From the cell containing the given text, extract its center point as [X, Y] coordinate. 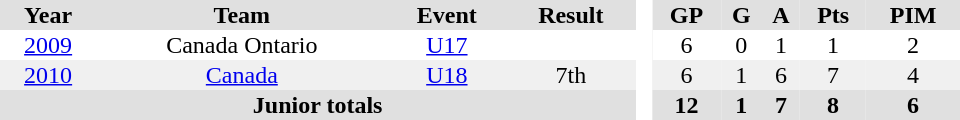
G [742, 15]
12 [686, 105]
2010 [48, 75]
GP [686, 15]
Junior totals [318, 105]
A [781, 15]
U18 [446, 75]
0 [742, 45]
PIM [913, 15]
2 [913, 45]
2009 [48, 45]
8 [833, 105]
Result [570, 15]
7th [570, 75]
4 [913, 75]
Pts [833, 15]
Team [242, 15]
Event [446, 15]
Canada [242, 75]
Year [48, 15]
U17 [446, 45]
Canada Ontario [242, 45]
